Locate the cell with the specified text and output its [X, Y] center coordinate. 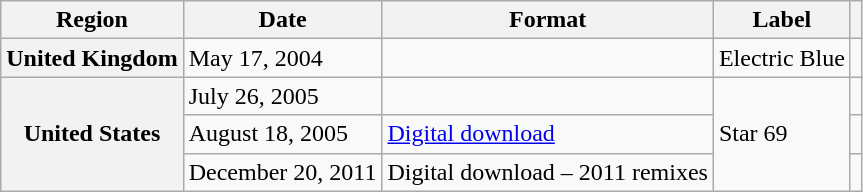
December 20, 2011 [282, 172]
United States [92, 134]
Electric Blue [782, 58]
United Kingdom [92, 58]
Digital download – 2011 remixes [548, 172]
Date [282, 20]
Region [92, 20]
Digital download [548, 134]
May 17, 2004 [282, 58]
Label [782, 20]
August 18, 2005 [282, 134]
Star 69 [782, 134]
Format [548, 20]
July 26, 2005 [282, 96]
